Find where the given text appears and provide that cell's center as (X, Y) coordinate. 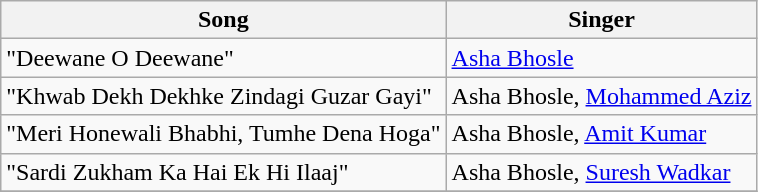
Asha Bhosle, Amit Kumar (602, 134)
"Khwab Dekh Dekhke Zindagi Guzar Gayi" (224, 96)
"Meri Honewali Bhabhi, Tumhe Dena Hoga" (224, 134)
Asha Bhosle (602, 58)
Asha Bhosle, Mohammed Aziz (602, 96)
Song (224, 20)
Asha Bhosle, Suresh Wadkar (602, 172)
"Deewane O Deewane" (224, 58)
Singer (602, 20)
"Sardi Zukham Ka Hai Ek Hi Ilaaj" (224, 172)
